Determine the (X, Y) coordinate at the center of the cell enclosing the given text.  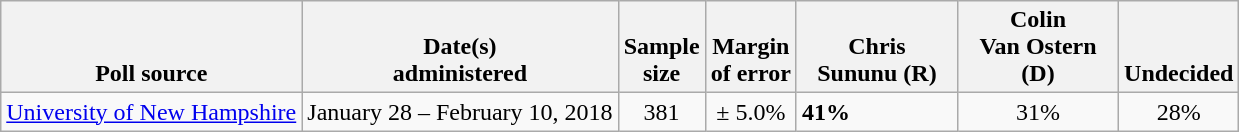
ColinVan Ostern (D) (1038, 47)
January 28 – February 10, 2018 (460, 112)
41% (876, 112)
Marginof error (750, 47)
Samplesize (662, 47)
Date(s)administered (460, 47)
31% (1038, 112)
University of New Hampshire (152, 112)
28% (1179, 112)
ChrisSununu (R) (876, 47)
± 5.0% (750, 112)
Poll source (152, 47)
381 (662, 112)
Undecided (1179, 47)
